Identify which cell holds the provided text, then report its [x, y] central coordinate. 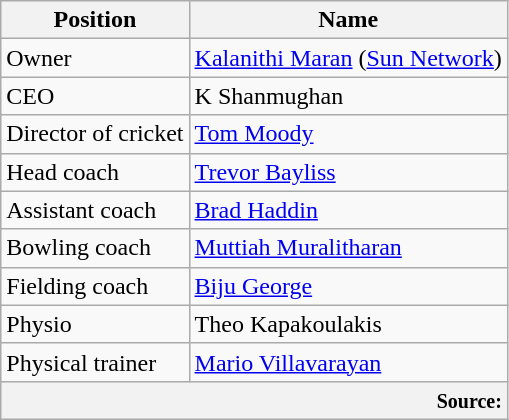
Owner [95, 58]
Bowling coach [95, 248]
Name [348, 20]
Mario Villavarayan [348, 362]
Position [95, 20]
Head coach [95, 172]
Fielding coach [95, 286]
Kalanithi Maran (Sun Network) [348, 58]
Biju George [348, 286]
Brad Haddin [348, 210]
Theo Kapakoulakis [348, 324]
Physical trainer [95, 362]
Physio [95, 324]
K Shanmughan [348, 96]
Trevor Bayliss [348, 172]
Tom Moody [348, 134]
Director of cricket [95, 134]
Source: [254, 400]
Muttiah Muralitharan [348, 248]
Assistant coach [95, 210]
CEO [95, 96]
